From the cell containing the given text, extract its center point as (x, y) coordinate. 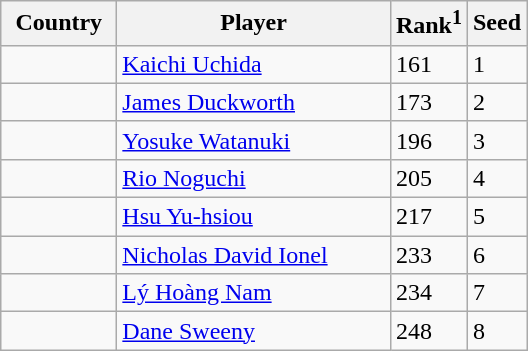
233 (428, 255)
Country (59, 24)
1 (496, 64)
161 (428, 64)
Seed (496, 24)
4 (496, 178)
Lý Hoàng Nam (254, 293)
James Duckworth (254, 102)
Player (254, 24)
7 (496, 293)
Rio Noguchi (254, 178)
Yosuke Watanuki (254, 140)
5 (496, 217)
Kaichi Uchida (254, 64)
Rank1 (428, 24)
205 (428, 178)
Nicholas David Ionel (254, 255)
8 (496, 331)
Hsu Yu-hsiou (254, 217)
173 (428, 102)
217 (428, 217)
3 (496, 140)
Dane Sweeny (254, 331)
248 (428, 331)
2 (496, 102)
234 (428, 293)
6 (496, 255)
196 (428, 140)
